Provide the (X, Y) coordinate of the cell's center where the given text is located.  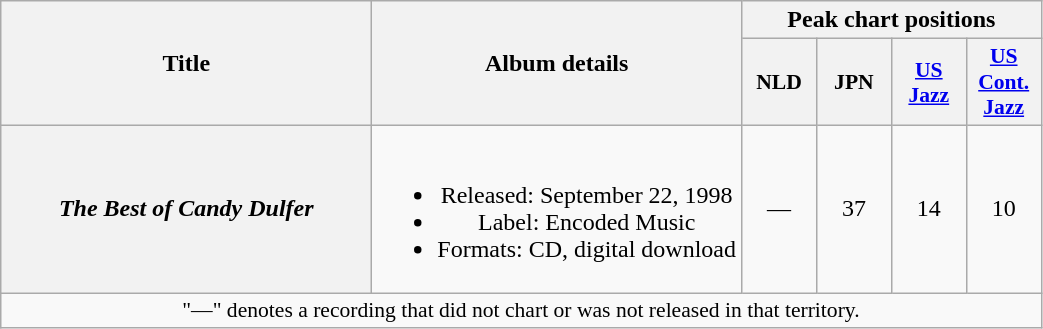
Released: September 22, 1998Label: Encoded MusicFormats: CD, digital download (557, 208)
Peak chart positions (892, 20)
Album details (557, 64)
USCont.Jazz (1004, 82)
JPN (854, 82)
— (780, 208)
37 (854, 208)
The Best of Candy Dulfer (186, 208)
Title (186, 64)
10 (1004, 208)
"—" denotes a recording that did not chart or was not released in that territory. (521, 310)
USJazz (928, 82)
NLD (780, 82)
14 (928, 208)
